Scan for the cell matching the given text and deliver its [x, y] coordinate at center. 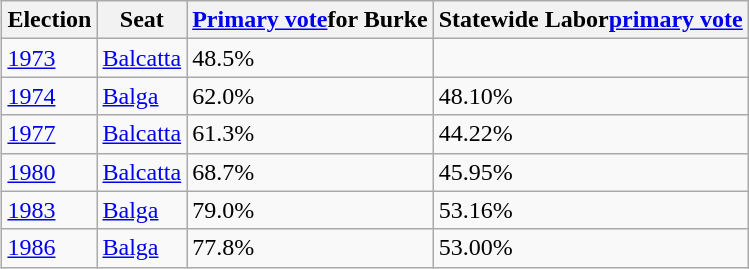
1973 [50, 58]
61.3% [310, 134]
62.0% [310, 96]
53.00% [590, 248]
77.8% [310, 248]
Statewide Laborprimary vote [590, 20]
45.95% [590, 172]
1980 [50, 172]
Primary votefor Burke [310, 20]
68.7% [310, 172]
44.22% [590, 134]
Election [50, 20]
48.5% [310, 58]
53.16% [590, 210]
1977 [50, 134]
1983 [50, 210]
1974 [50, 96]
1986 [50, 248]
Seat [142, 20]
79.0% [310, 210]
48.10% [590, 96]
